Scan for the cell matching the given text and deliver its [X, Y] coordinate at center. 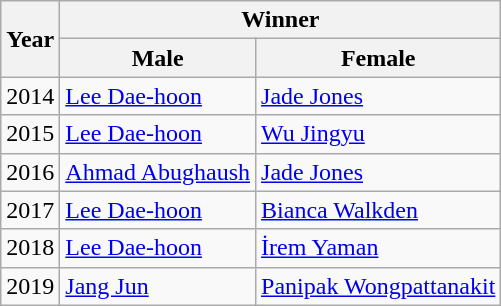
Female [378, 58]
İrem Yaman [378, 248]
2017 [30, 210]
2015 [30, 134]
Male [158, 58]
Winner [280, 20]
Bianca Walkden [378, 210]
Wu Jingyu [378, 134]
Panipak Wongpattanakit [378, 286]
Jang Jun [158, 286]
Year [30, 39]
2014 [30, 96]
2018 [30, 248]
2016 [30, 172]
2019 [30, 286]
Ahmad Abughaush [158, 172]
